Pinpoint the cell where the given text exists, returning its [X, Y] midpoint coordinate. 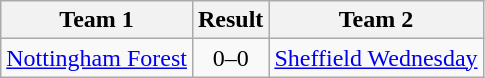
Team 1 [97, 20]
Sheffield Wednesday [376, 58]
Result [230, 20]
Team 2 [376, 20]
0–0 [230, 58]
Nottingham Forest [97, 58]
